From the cell containing the given text, extract its center point as (X, Y) coordinate. 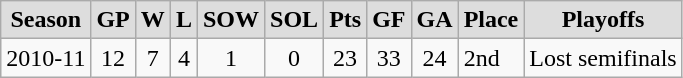
2nd (491, 58)
Place (491, 20)
2010-11 (46, 58)
23 (346, 58)
0 (294, 58)
W (152, 20)
GP (113, 20)
1 (230, 58)
GA (434, 20)
4 (184, 58)
SOL (294, 20)
7 (152, 58)
12 (113, 58)
GF (389, 20)
Lost semifinals (603, 58)
Season (46, 20)
L (184, 20)
Pts (346, 20)
33 (389, 58)
SOW (230, 20)
24 (434, 58)
Playoffs (603, 20)
